Locate the cell with the specified text and output its [x, y] center coordinate. 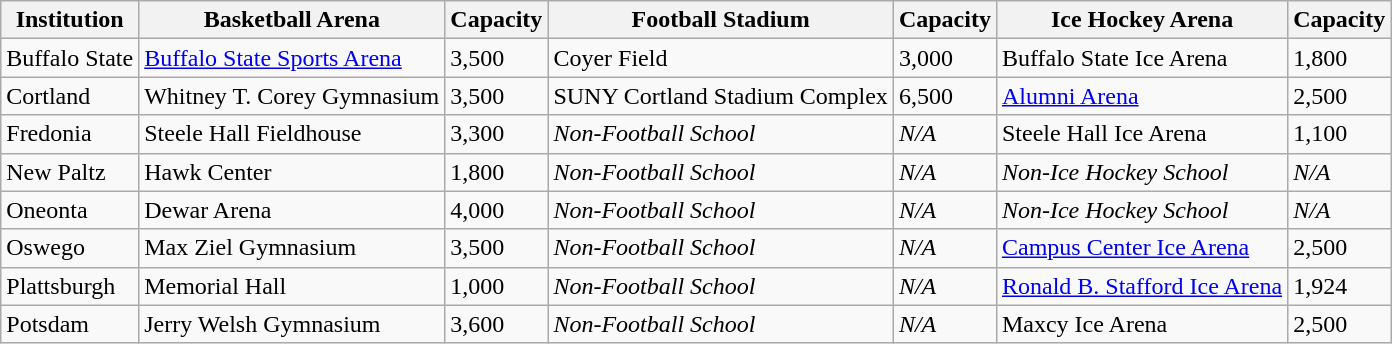
Institution [70, 20]
Maxcy Ice Arena [1142, 324]
Buffalo State Sports Arena [292, 58]
1,100 [1340, 134]
Steele Hall Fieldhouse [292, 134]
Whitney T. Corey Gymnasium [292, 96]
Max Ziel Gymnasium [292, 248]
3,000 [944, 58]
Campus Center Ice Arena [1142, 248]
Buffalo State [70, 58]
Basketball Arena [292, 20]
Coyer Field [721, 58]
Football Stadium [721, 20]
New Paltz [70, 172]
Plattsburgh [70, 286]
Oswego [70, 248]
4,000 [496, 210]
Dewar Arena [292, 210]
Cortland [70, 96]
1,924 [1340, 286]
3,300 [496, 134]
Fredonia [70, 134]
Memorial Hall [292, 286]
Potsdam [70, 324]
Oneonta [70, 210]
3,600 [496, 324]
Hawk Center [292, 172]
Ice Hockey Arena [1142, 20]
Steele Hall Ice Arena [1142, 134]
6,500 [944, 96]
Buffalo State Ice Arena [1142, 58]
Jerry Welsh Gymnasium [292, 324]
Alumni Arena [1142, 96]
SUNY Cortland Stadium Complex [721, 96]
1,000 [496, 286]
Ronald B. Stafford Ice Arena [1142, 286]
